Return (X, Y) of the center of cell containing provided text 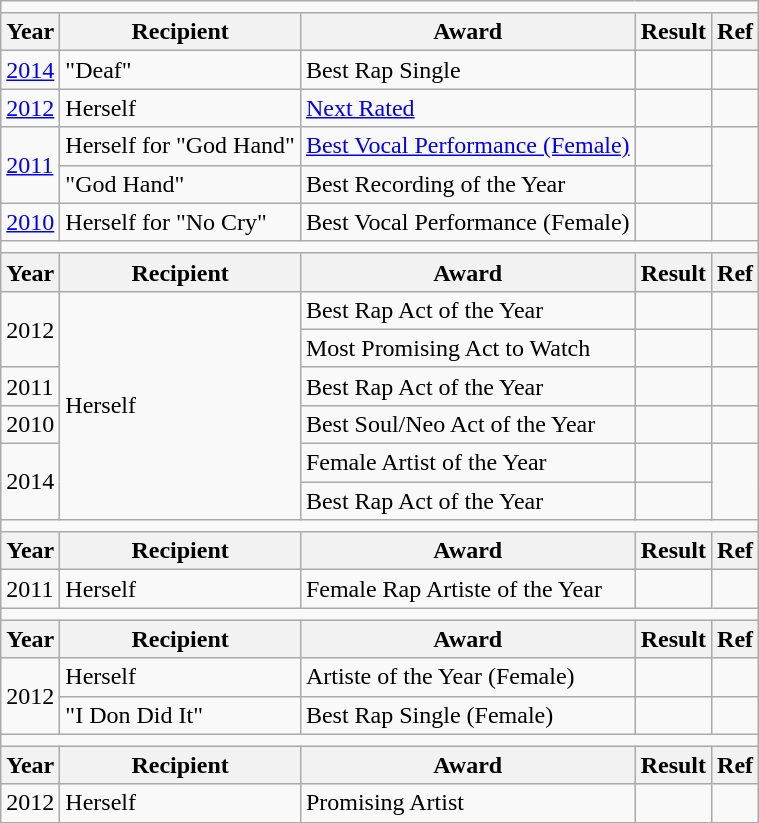
Herself for "No Cry" (180, 222)
Artiste of the Year (Female) (468, 677)
"Deaf" (180, 70)
Female Rap Artiste of the Year (468, 589)
Female Artist of the Year (468, 463)
Best Rap Single (468, 70)
Best Recording of the Year (468, 184)
"I Don Did It" (180, 715)
Herself for "God Hand" (180, 146)
"God Hand" (180, 184)
Best Soul/Neo Act of the Year (468, 424)
Promising Artist (468, 803)
Next Rated (468, 108)
Most Promising Act to Watch (468, 348)
Best Rap Single (Female) (468, 715)
